Find where the given text appears and provide that cell's center as (x, y) coordinate. 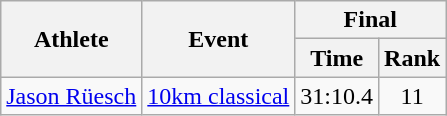
Jason Rüesch (72, 96)
10km classical (218, 96)
Athlete (72, 39)
31:10.4 (337, 96)
11 (412, 96)
Final (370, 20)
Time (337, 58)
Event (218, 39)
Rank (412, 58)
